Provide the (X, Y) coordinate of the cell's center where the given text is located.  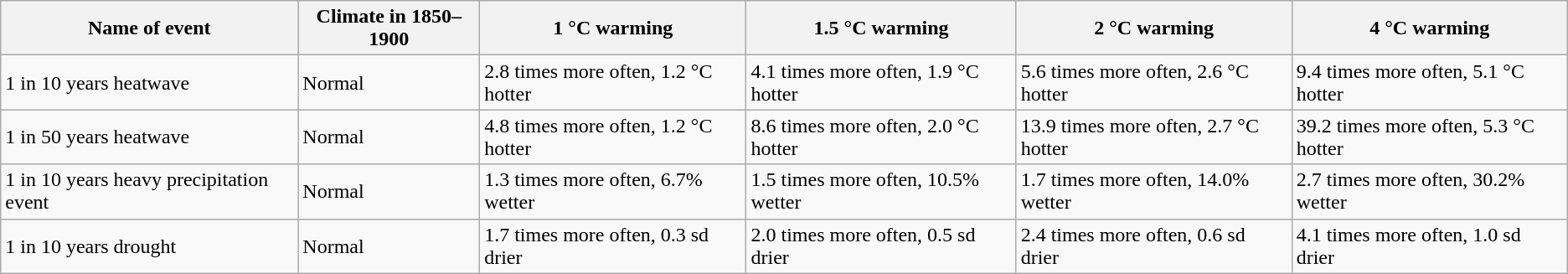
4 °C warming (1429, 28)
2.7 times more often, 30.2% wetter (1429, 191)
1 in 10 years heatwave (149, 82)
1 °C warming (613, 28)
Climate in 1850–1900 (389, 28)
5.6 times more often, 2.6 °C hotter (1154, 82)
1 in 50 years heatwave (149, 137)
Name of event (149, 28)
39.2 times more often, 5.3 °C hotter (1429, 137)
4.1 times more often, 1.0 sd drier (1429, 246)
2 °C warming (1154, 28)
1.7 times more often, 14.0% wetter (1154, 191)
2.4 times more often, 0.6 sd drier (1154, 246)
2.8 times more often, 1.2 °C hotter (613, 82)
1.5 times more often, 10.5% wetter (881, 191)
9.4 times more often, 5.1 °C hotter (1429, 82)
1.3 times more often, 6.7% wetter (613, 191)
2.0 times more often, 0.5 sd drier (881, 246)
8.6 times more often, 2.0 °C hotter (881, 137)
13.9 times more often, 2.7 °C hotter (1154, 137)
1.5 °C warming (881, 28)
4.8 times more often, 1.2 °C hotter (613, 137)
4.1 times more often, 1.9 °C hotter (881, 82)
1 in 10 years heavy precipitation event (149, 191)
1 in 10 years drought (149, 246)
1.7 times more often, 0.3 sd drier (613, 246)
